Locate the cell with the specified text and output its [x, y] center coordinate. 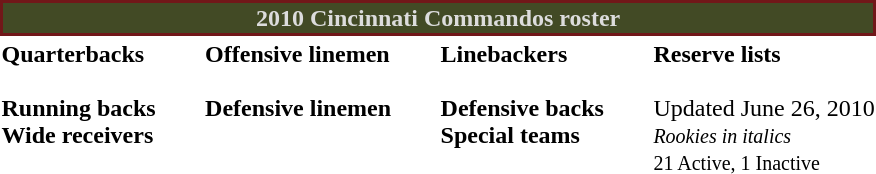
2010 Cincinnati Commandos roster [438, 18]
